Detect which cell encompasses the target text, then output its [x, y] center coordinate. 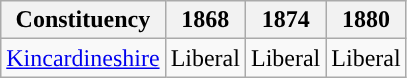
1880 [366, 20]
1874 [285, 20]
Constituency [83, 20]
1868 [205, 20]
Kincardineshire [83, 58]
